Determine the [x, y] coordinate at the center of the cell enclosing the given text.  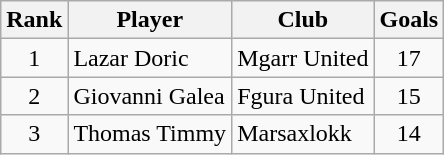
Giovanni Galea [150, 96]
1 [34, 58]
Goals [409, 20]
15 [409, 96]
17 [409, 58]
Mgarr United [303, 58]
Player [150, 20]
14 [409, 134]
Thomas Timmy [150, 134]
Lazar Doric [150, 58]
Rank [34, 20]
2 [34, 96]
Marsaxlokk [303, 134]
3 [34, 134]
Club [303, 20]
Fgura United [303, 96]
